Identify which cell holds the provided text, then report its (x, y) central coordinate. 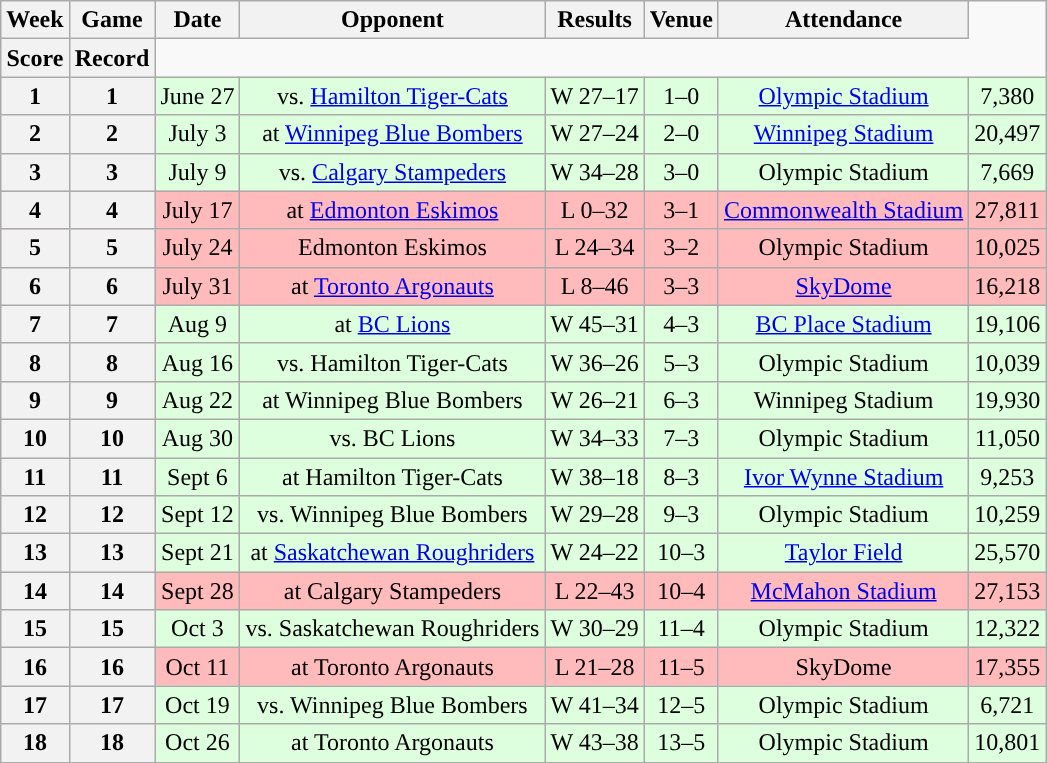
25,570 (1008, 553)
10,025 (1008, 248)
3–1 (681, 210)
Venue (681, 20)
Date (198, 20)
Score (35, 58)
W 38–18 (594, 477)
Attendance (843, 20)
W 29–28 (594, 515)
July 3 (198, 134)
L 0–32 (594, 210)
3–2 (681, 248)
Record (112, 58)
at Calgary Stampeders (392, 591)
Aug 16 (198, 362)
17,355 (1008, 667)
Oct 11 (198, 667)
Oct 3 (198, 629)
11–4 (681, 629)
Sept 12 (198, 515)
13–5 (681, 743)
July 9 (198, 172)
at Edmonton Eskimos (392, 210)
W 34–33 (594, 438)
L 21–28 (594, 667)
27,153 (1008, 591)
9–3 (681, 515)
6–3 (681, 400)
7–3 (681, 438)
11,050 (1008, 438)
Edmonton Eskimos (392, 248)
Aug 9 (198, 324)
L 24–34 (594, 248)
L 22–43 (594, 591)
1–0 (681, 96)
McMahon Stadium (843, 591)
12,322 (1008, 629)
Aug 30 (198, 438)
3–0 (681, 172)
Sept 21 (198, 553)
July 24 (198, 248)
20,497 (1008, 134)
W 27–24 (594, 134)
vs. BC Lions (392, 438)
Opponent (392, 20)
Commonwealth Stadium (843, 210)
Ivor Wynne Stadium (843, 477)
Oct 19 (198, 705)
9,253 (1008, 477)
5–3 (681, 362)
W 36–26 (594, 362)
L 8–46 (594, 286)
7,380 (1008, 96)
Results (594, 20)
12–5 (681, 705)
10,039 (1008, 362)
at Saskatchewan Roughriders (392, 553)
10–4 (681, 591)
10,259 (1008, 515)
vs. Calgary Stampeders (392, 172)
19,930 (1008, 400)
at Hamilton Tiger-Cats (392, 477)
BC Place Stadium (843, 324)
Taylor Field (843, 553)
Aug 22 (198, 400)
6,721 (1008, 705)
Sept 6 (198, 477)
11–5 (681, 667)
at BC Lions (392, 324)
July 31 (198, 286)
2–0 (681, 134)
10–3 (681, 553)
W 34–28 (594, 172)
16,218 (1008, 286)
vs. Saskatchewan Roughriders (392, 629)
W 24–22 (594, 553)
Week (35, 20)
8–3 (681, 477)
27,811 (1008, 210)
W 43–38 (594, 743)
June 27 (198, 96)
4–3 (681, 324)
10,801 (1008, 743)
Game (112, 20)
W 26–21 (594, 400)
Sept 28 (198, 591)
Oct 26 (198, 743)
W 41–34 (594, 705)
19,106 (1008, 324)
W 30–29 (594, 629)
7,669 (1008, 172)
July 17 (198, 210)
3–3 (681, 286)
W 27–17 (594, 96)
W 45–31 (594, 324)
